Output the [X, Y] coordinate of the center of the cell containing the given text.  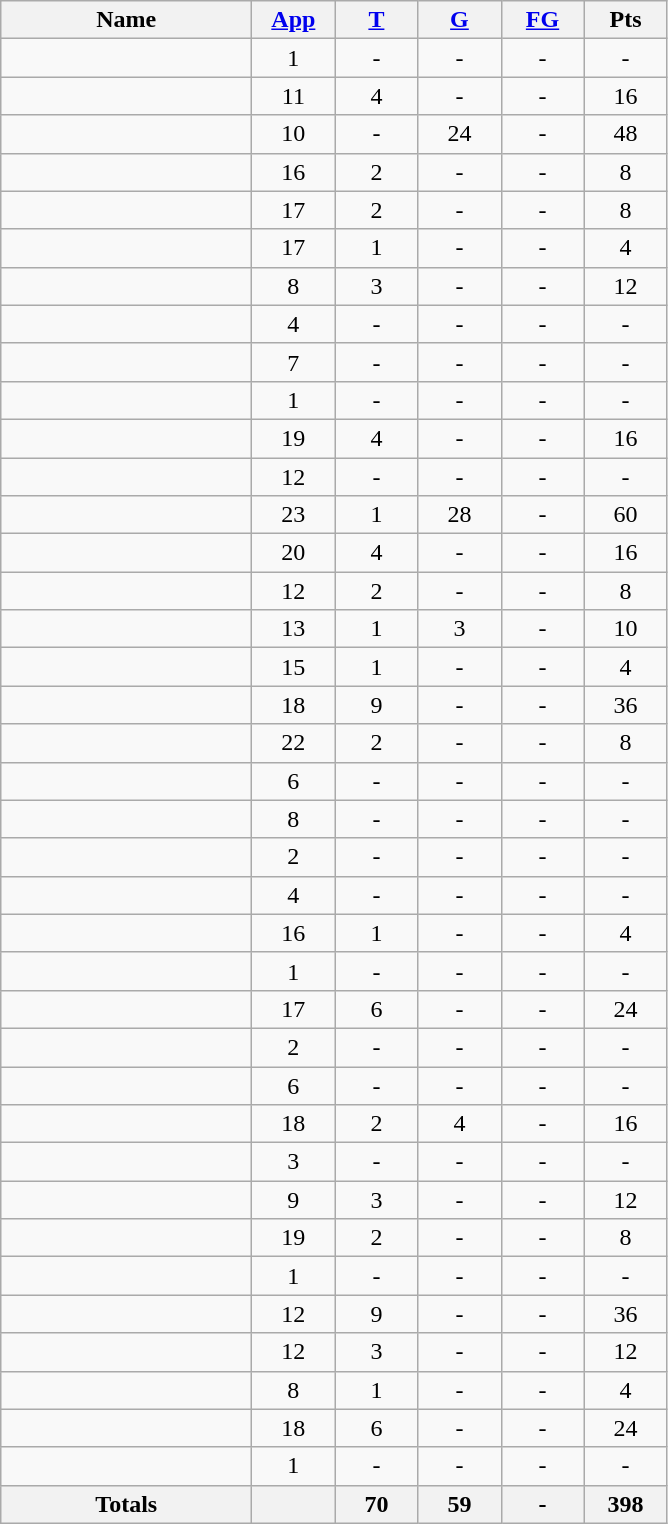
13 [294, 629]
398 [626, 1504]
70 [376, 1504]
FG [542, 20]
15 [294, 667]
App [294, 20]
48 [626, 134]
23 [294, 515]
Totals [126, 1504]
22 [294, 743]
7 [294, 362]
60 [626, 515]
59 [460, 1504]
G [460, 20]
28 [460, 515]
20 [294, 553]
T [376, 20]
Name [126, 20]
Pts [626, 20]
11 [294, 96]
